For the text-containing cell, return its midpoint in (x, y) coordinate format. 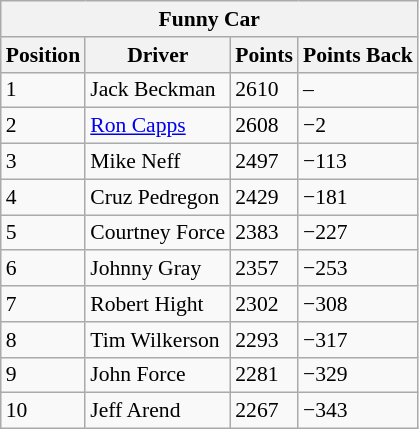
Jack Beckman (158, 90)
Robert Hight (158, 304)
−227 (358, 233)
−181 (358, 197)
– (358, 90)
Johnny Gray (158, 269)
Points Back (358, 55)
1 (43, 90)
2610 (264, 90)
8 (43, 340)
2429 (264, 197)
−2 (358, 126)
Funny Car (210, 19)
Tim Wilkerson (158, 340)
Points (264, 55)
Courtney Force (158, 233)
2302 (264, 304)
−113 (358, 162)
−329 (358, 375)
2267 (264, 411)
John Force (158, 375)
Cruz Pedregon (158, 197)
Position (43, 55)
4 (43, 197)
Ron Capps (158, 126)
2608 (264, 126)
9 (43, 375)
2383 (264, 233)
6 (43, 269)
Driver (158, 55)
2 (43, 126)
5 (43, 233)
Jeff Arend (158, 411)
−343 (358, 411)
2357 (264, 269)
7 (43, 304)
2497 (264, 162)
−308 (358, 304)
2281 (264, 375)
2293 (264, 340)
Mike Neff (158, 162)
−317 (358, 340)
10 (43, 411)
3 (43, 162)
−253 (358, 269)
